Output the [x, y] coordinate of the center of the cell containing the given text.  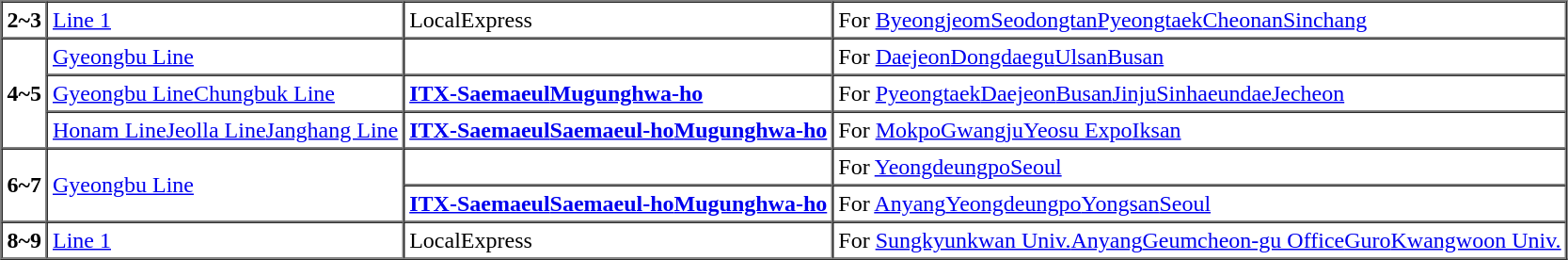
2~3 [24, 21]
ITX-SaemaeulMugunghwa-ho [618, 94]
For PyeongtaekDaejeonBusanJinjuSinhaeundaeJecheon [1199, 94]
8~9 [24, 241]
Gyeongbu LineChungbuk Line [226, 94]
For ByeongjeomSeodongtanPyeongtaekCheonanSinchang [1199, 21]
6~7 [24, 186]
4~5 [24, 92]
Honam LineJeolla LineJanghang Line [226, 130]
For AnyangYeongdeungpoYongsanSeoul [1199, 203]
For MokpoGwangjuYeosu ExpoIksan [1199, 130]
For YeongdeungpoSeoul [1199, 168]
For Sungkyunkwan Univ.AnyangGeumcheon-gu OfficeGuroKwangwoon Univ. [1199, 241]
For DaejeonDongdaeguUlsanBusan [1199, 57]
